Return the (x, y) coordinate for the center point of the cell that contains the specified text.  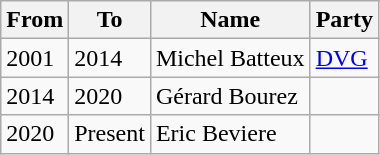
Party (344, 20)
Michel Batteux (230, 58)
From (35, 20)
Present (110, 134)
DVG (344, 58)
Name (230, 20)
Eric Beviere (230, 134)
To (110, 20)
Gérard Bourez (230, 96)
2001 (35, 58)
